Search for the cell housing the specified text and yield its (X, Y) center coordinate. 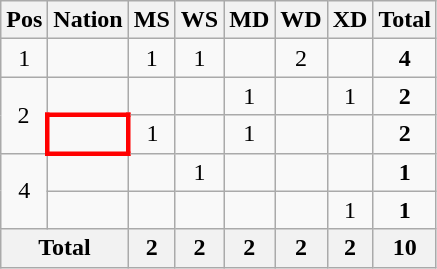
WD (301, 20)
MD (250, 20)
WS (199, 20)
Nation (88, 20)
MS (152, 20)
Pos (24, 20)
10 (405, 248)
XD (350, 20)
